Provide the (x, y) coordinate of the cell's center where the given text is located.  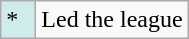
* (18, 20)
Led the league (112, 20)
